Find where the given text appears and provide that cell's center as [x, y] coordinate. 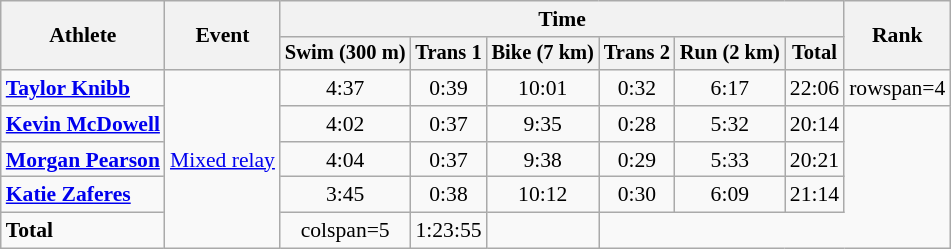
Run (2 km) [730, 54]
Taylor Knibb [83, 88]
5:32 [730, 124]
10:12 [543, 195]
9:38 [543, 160]
Time [562, 19]
1:23:55 [448, 231]
Bike (7 km) [543, 54]
0:28 [637, 124]
rowspan=4 [897, 88]
10:01 [543, 88]
Mixed relay [222, 159]
21:14 [814, 195]
0:30 [637, 195]
3:45 [345, 195]
0:29 [637, 160]
0:39 [448, 88]
9:35 [543, 124]
colspan=5 [345, 231]
0:32 [637, 88]
Event [222, 36]
5:33 [730, 160]
4:02 [345, 124]
4:37 [345, 88]
Kevin McDowell [83, 124]
Katie Zaferes [83, 195]
6:09 [730, 195]
20:21 [814, 160]
0:38 [448, 195]
22:06 [814, 88]
Swim (300 m) [345, 54]
20:14 [814, 124]
Rank [897, 36]
6:17 [730, 88]
Morgan Pearson [83, 160]
4:04 [345, 160]
Trans 1 [448, 54]
Athlete [83, 36]
Trans 2 [637, 54]
